For the text-containing cell, return its midpoint in (x, y) coordinate format. 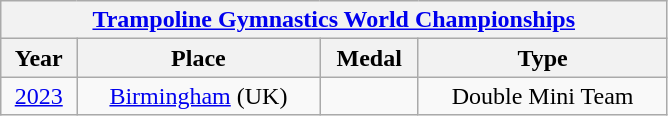
Place (198, 58)
Type (542, 58)
Year (39, 58)
Trampoline Gymnastics World Championships (334, 20)
Double Mini Team (542, 96)
Birmingham (UK) (198, 96)
Medal (369, 58)
2023 (39, 96)
